Determine the (X, Y) coordinate at the center of the cell enclosing the given text.  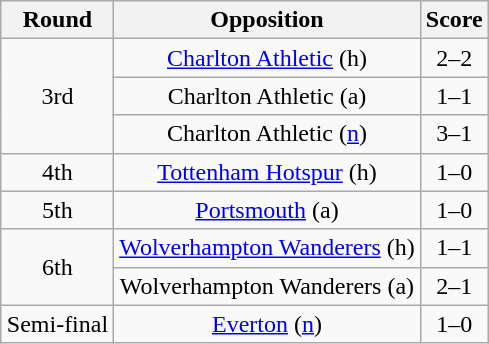
Everton (n) (268, 324)
Portsmouth (a) (268, 210)
Score (454, 20)
Semi-final (57, 324)
4th (57, 172)
Wolverhampton Wanderers (h) (268, 248)
Opposition (268, 20)
Round (57, 20)
Wolverhampton Wanderers (a) (268, 286)
2–2 (454, 58)
5th (57, 210)
Tottenham Hotspur (h) (268, 172)
3–1 (454, 134)
Charlton Athletic (n) (268, 134)
Charlton Athletic (h) (268, 58)
6th (57, 267)
2–1 (454, 286)
Charlton Athletic (a) (268, 96)
3rd (57, 96)
